For the text-containing cell, return its midpoint in [x, y] coordinate format. 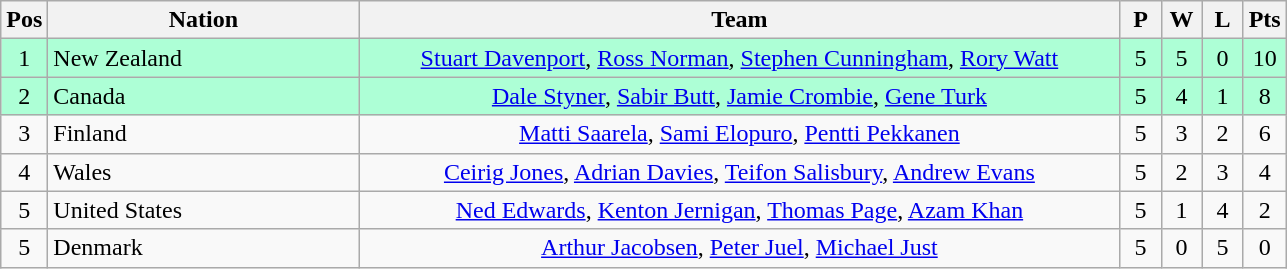
Wales [204, 172]
United States [204, 210]
Ned Edwards, Kenton Jernigan, Thomas Page, Azam Khan [740, 210]
P [1140, 20]
W [1182, 20]
Ceirig Jones, Adrian Davies, Teifon Salisbury, Andrew Evans [740, 172]
Denmark [204, 248]
Arthur Jacobsen, Peter Juel, Michael Just [740, 248]
Canada [204, 96]
Matti Saarela, Sami Elopuro, Pentti Pekkanen [740, 134]
L [1222, 20]
Finland [204, 134]
10 [1264, 58]
Nation [204, 20]
8 [1264, 96]
Pos [24, 20]
New Zealand [204, 58]
Team [740, 20]
Stuart Davenport, Ross Norman, Stephen Cunningham, Rory Watt [740, 58]
Dale Styner, Sabir Butt, Jamie Crombie, Gene Turk [740, 96]
Pts [1264, 20]
6 [1264, 134]
